Extract the (x, y) coordinate from the center of the cell holding the provided text.  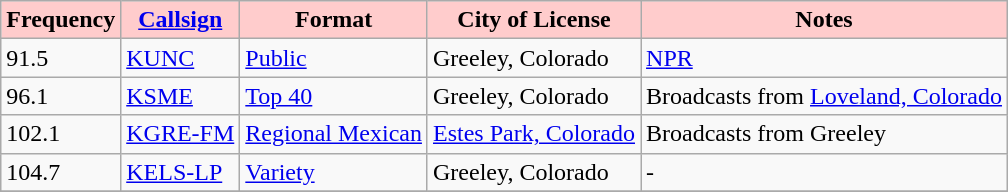
102.1 (61, 134)
Broadcasts from Greeley (824, 134)
Notes (824, 20)
Callsign (180, 20)
- (824, 172)
KGRE-FM (180, 134)
NPR (824, 58)
Estes Park, Colorado (534, 134)
Format (334, 20)
Public (334, 58)
KELS-LP (180, 172)
KSME (180, 96)
Regional Mexican (334, 134)
City of License (534, 20)
Broadcasts from Loveland, Colorado (824, 96)
96.1 (61, 96)
Frequency (61, 20)
Variety (334, 172)
KUNC (180, 58)
91.5 (61, 58)
104.7 (61, 172)
Top 40 (334, 96)
